Determine the [X, Y] coordinate at the center of the cell enclosing the given text.  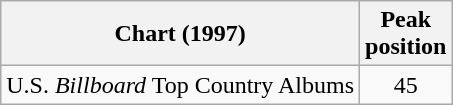
U.S. Billboard Top Country Albums [180, 85]
45 [406, 85]
Peakposition [406, 34]
Chart (1997) [180, 34]
